Find where the given text appears and provide that cell's center as [x, y] coordinate. 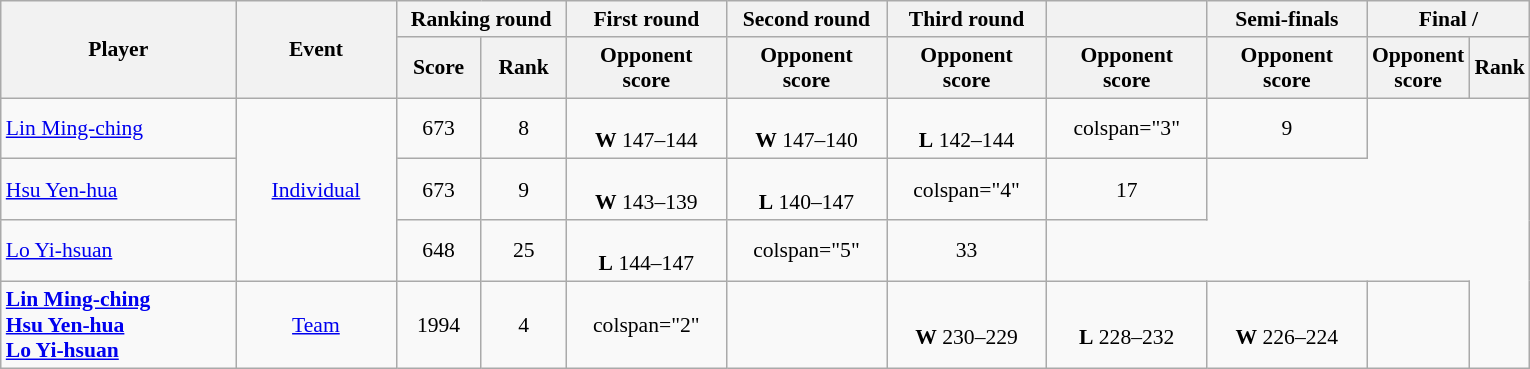
Score [438, 68]
colspan="3" [1127, 128]
4 [524, 324]
Lin Ming-chingHsu Yen-huaLo Yi-hsuan [118, 324]
L 228–232 [1127, 324]
8 [524, 128]
Team [316, 324]
33 [966, 250]
First round [646, 19]
L 142–144 [966, 128]
Semi-finals [1287, 19]
Lin Ming-ching [118, 128]
648 [438, 250]
Final / [1448, 19]
W 226–224 [1287, 324]
1994 [438, 324]
W 147–144 [646, 128]
Lo Yi-hsuan [118, 250]
colspan="5" [806, 250]
L 144–147 [646, 250]
Third round [966, 19]
L 140–147 [806, 190]
colspan="4" [966, 190]
W 147–140 [806, 128]
W 143–139 [646, 190]
Second round [806, 19]
17 [1127, 190]
Event [316, 50]
W 230–229 [966, 324]
25 [524, 250]
Individual [316, 190]
Player [118, 50]
colspan="2" [646, 324]
Hsu Yen-hua [118, 190]
Ranking round [481, 19]
